Determine the (x, y) coordinate at the center of the cell enclosing the given text.  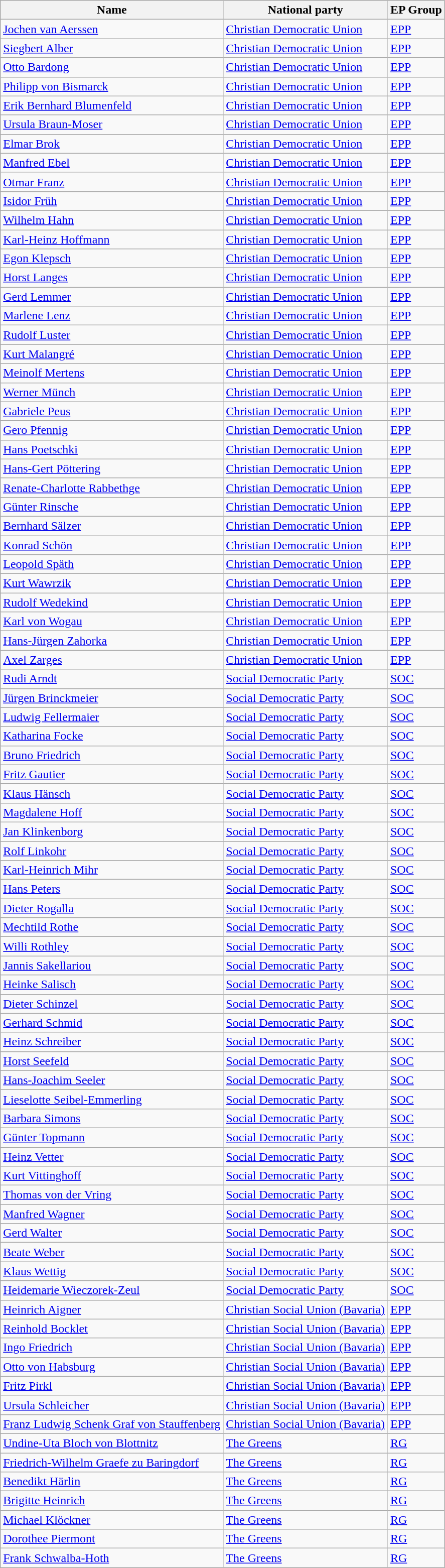
Rudi Arndt (112, 679)
Horst Langes (112, 278)
Ingo Friedrich (112, 1348)
Fritz Pirkl (112, 1386)
Elmar Brok (112, 144)
EP Group (416, 10)
Brigitte Heinrich (112, 1501)
Heinrich Aigner (112, 1309)
Manfred Wagner (112, 1214)
Otmar Franz (112, 182)
Meinolf Mertens (112, 373)
Barbara Simons (112, 1118)
Egon Klepsch (112, 259)
Jannis Sakellariou (112, 966)
Gerd Walter (112, 1233)
Ursula Schleicher (112, 1405)
Klaus Hänsch (112, 793)
Heidemarie Wieczorek-Zeul (112, 1290)
Otto von Habsburg (112, 1367)
Werner Münch (112, 392)
Rolf Linkohr (112, 851)
National party (306, 10)
Dieter Schinzel (112, 1004)
Friedrich-Wilhelm Graefe zu Baringdorf (112, 1463)
Jan Klinkenborg (112, 831)
Katharina Focke (112, 736)
Isidor Früh (112, 201)
Siegbert Alber (112, 48)
Hans-Joachim Seeler (112, 1080)
Beate Weber (112, 1252)
Jochen van Aerssen (112, 29)
Karl-Heinrich Mihr (112, 870)
Ludwig Fellermaier (112, 717)
Erik Bernhard Blumenfeld (112, 105)
Gerd Lemmer (112, 297)
Horst Seefeld (112, 1061)
Gero Pfennig (112, 430)
Hans Peters (112, 889)
Bruno Friedrich (112, 755)
Günter Topmann (112, 1137)
Jürgen Brinckmeier (112, 698)
Karl von Wogau (112, 622)
Hans-Gert Pöttering (112, 468)
Frank Schwalba-Hoth (112, 1558)
Renate-Charlotte Rabbethge (112, 488)
Heinke Salisch (112, 985)
Gabriele Peus (112, 411)
Bernhard Sälzer (112, 526)
Michael Klöckner (112, 1520)
Manfred Ebel (112, 163)
Reinhold Bocklet (112, 1329)
Gerhard Schmid (112, 1023)
Kurt Vittinghoff (112, 1176)
Willi Rothley (112, 946)
Heinz Schreiber (112, 1042)
Dorothee Piermont (112, 1539)
Rudolf Wedekind (112, 602)
Marlene Lenz (112, 316)
Thomas von der Vring (112, 1195)
Leopold Späth (112, 564)
Hans Poetschki (112, 449)
Otto Bardong (112, 67)
Wilhelm Hahn (112, 220)
Lieselotte Seibel-Emmerling (112, 1099)
Ursula Braun-Moser (112, 125)
Axel Zarges (112, 660)
Dieter Rogalla (112, 908)
Konrad Schön (112, 545)
Heinz Vetter (112, 1156)
Undine-Uta Bloch von Blottnitz (112, 1443)
Fritz Gautier (112, 774)
Kurt Malangré (112, 354)
Rudolf Luster (112, 335)
Magdalene Hoff (112, 812)
Karl-Heinz Hoffmann (112, 239)
Franz Ludwig Schenk Graf von Stauffenberg (112, 1424)
Philipp von Bismarck (112, 86)
Name (112, 10)
Hans-Jürgen Zahorka (112, 641)
Kurt Wawrzik (112, 583)
Klaus Wettig (112, 1271)
Mechtild Rothe (112, 927)
Benedikt Härlin (112, 1482)
Günter Rinsche (112, 507)
